Detect which cell encompasses the target text, then output its [X, Y] center coordinate. 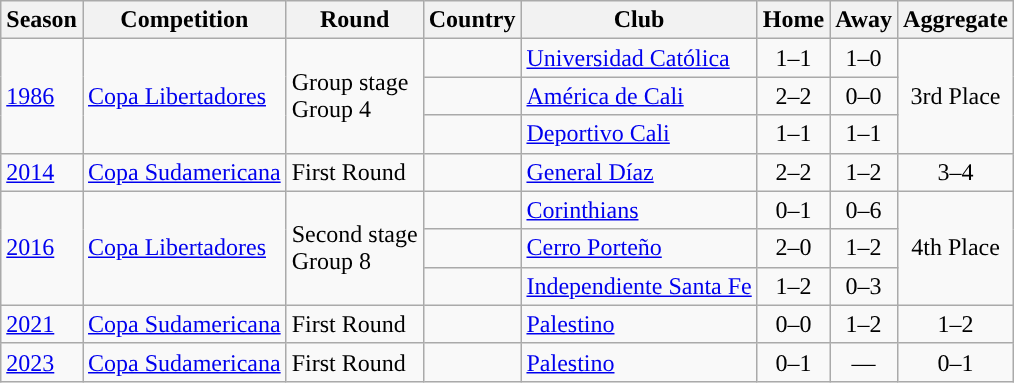
1–0 [864, 58]
0–3 [864, 286]
Independiente Santa Fe [639, 286]
Deportivo Cali [639, 134]
Competition [184, 20]
Season [42, 20]
Away [864, 20]
Corinthians [639, 210]
1986 [42, 96]
0–6 [864, 210]
Home [793, 20]
Cerro Porteño [639, 248]
Group stageGroup 4 [354, 96]
4th Place [956, 248]
2021 [42, 324]
Country [472, 20]
2014 [42, 172]
3–4 [956, 172]
Second stageGroup 8 [354, 248]
2016 [42, 248]
2–0 [793, 248]
— [864, 362]
Club [639, 20]
Round [354, 20]
Universidad Católica [639, 58]
2023 [42, 362]
Aggregate [956, 20]
General Díaz [639, 172]
3rd Place [956, 96]
América de Cali [639, 96]
